Identify which cell holds the provided text, then report its (x, y) central coordinate. 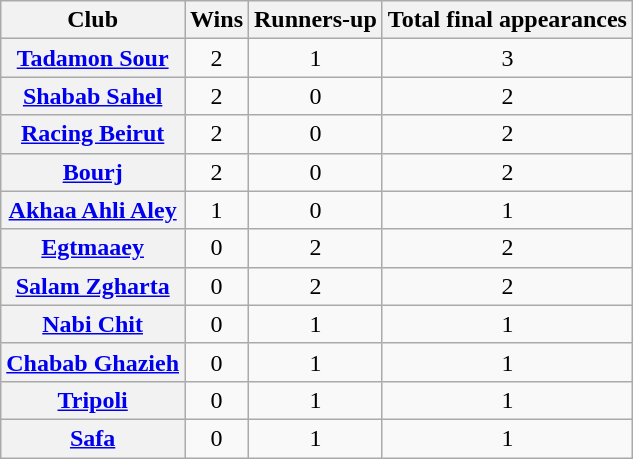
Bourj (93, 172)
Total final appearances (507, 20)
Racing Beirut (93, 134)
Safa (93, 438)
Chabab Ghazieh (93, 362)
Shabab Sahel (93, 96)
Runners-up (316, 20)
3 (507, 58)
Nabi Chit (93, 324)
Tripoli (93, 400)
Egtmaaey (93, 248)
Wins (217, 20)
Akhaa Ahli Aley (93, 210)
Tadamon Sour (93, 58)
Salam Zgharta (93, 286)
Club (93, 20)
